Identify which cell holds the provided text, then report its (X, Y) central coordinate. 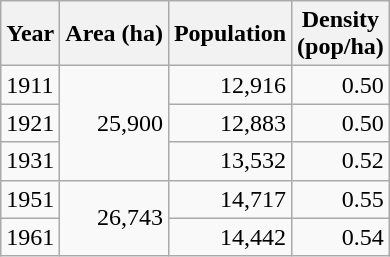
14,442 (230, 237)
13,532 (230, 161)
Population (230, 34)
1931 (30, 161)
Year (30, 34)
0.52 (341, 161)
1921 (30, 123)
1961 (30, 237)
26,743 (114, 218)
12,916 (230, 85)
1951 (30, 199)
0.54 (341, 237)
14,717 (230, 199)
12,883 (230, 123)
25,900 (114, 123)
0.55 (341, 199)
1911 (30, 85)
Density(pop/ha) (341, 34)
Area (ha) (114, 34)
